Output the [x, y] coordinate of the center of the cell containing the given text.  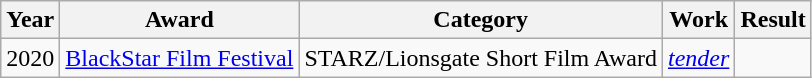
STARZ/Lionsgate Short Film Award [481, 58]
Category [481, 20]
tender [698, 58]
Award [180, 20]
Year [30, 20]
Result [773, 20]
BlackStar Film Festival [180, 58]
2020 [30, 58]
Work [698, 20]
